Capture the cell that displays the provided text and extract its (X, Y) central coordinate. 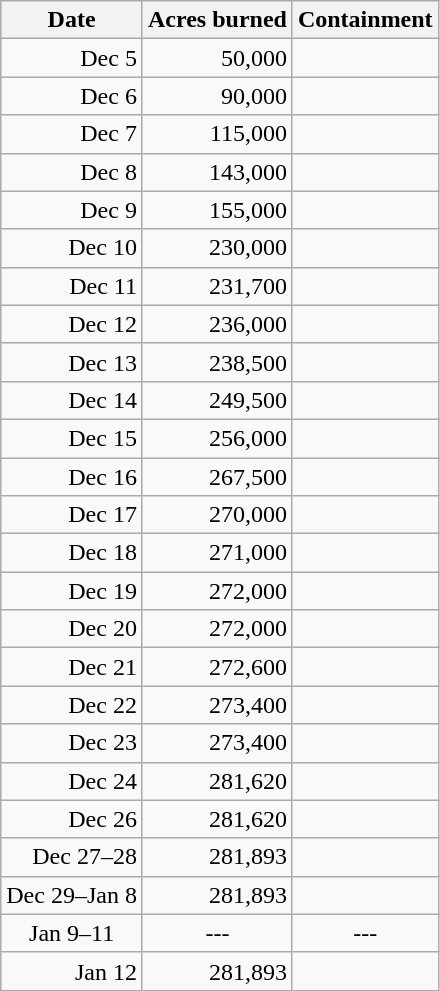
Dec 21 (72, 667)
Dec 8 (72, 172)
143,000 (217, 172)
Dec 27–28 (72, 857)
Dec 5 (72, 58)
Dec 6 (72, 96)
Dec 17 (72, 515)
Dec 22 (72, 705)
Dec 13 (72, 362)
256,000 (217, 438)
238,500 (217, 362)
90,000 (217, 96)
Dec 10 (72, 248)
Dec 9 (72, 210)
Dec 18 (72, 553)
Dec 23 (72, 743)
Dec 14 (72, 400)
Dec 16 (72, 477)
Jan 9–11 (72, 933)
Acres burned (217, 20)
Dec 29–Jan 8 (72, 895)
267,500 (217, 477)
Dec 7 (72, 134)
155,000 (217, 210)
Dec 26 (72, 819)
50,000 (217, 58)
231,700 (217, 286)
Dec 11 (72, 286)
Jan 12 (72, 971)
271,000 (217, 553)
249,500 (217, 400)
Dec 24 (72, 781)
Dec 15 (72, 438)
236,000 (217, 324)
272,600 (217, 667)
Date (72, 20)
Dec 19 (72, 591)
Containment (365, 20)
270,000 (217, 515)
230,000 (217, 248)
115,000 (217, 134)
Dec 20 (72, 629)
Dec 12 (72, 324)
